For the text-containing cell, return its midpoint in [X, Y] coordinate format. 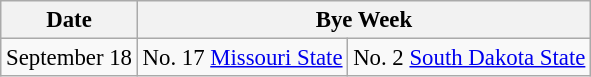
Bye Week [364, 20]
No. 2 South Dakota State [470, 58]
Date [69, 20]
No. 17 Missouri State [242, 58]
September 18 [69, 58]
